Scan for the cell matching the given text and deliver its (x, y) coordinate at center. 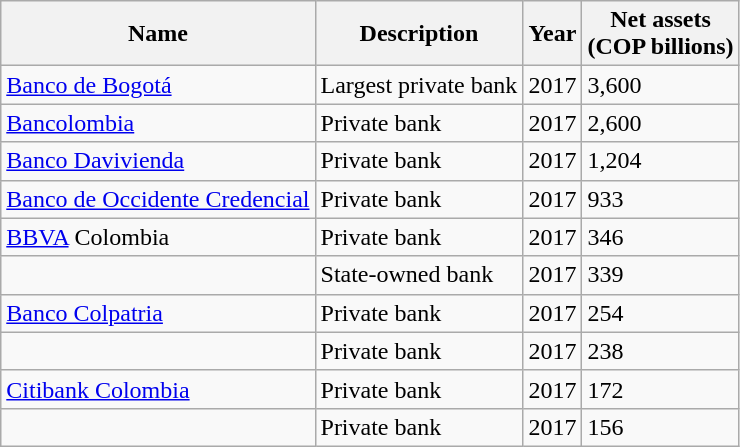
339 (660, 275)
Description (419, 34)
Largest private bank (419, 85)
Banco de Occidente Credencial (158, 199)
Banco Davivienda (158, 161)
3,600 (660, 85)
Banco Colpatria (158, 313)
238 (660, 351)
Citibank Colombia (158, 389)
BBVA Colombia (158, 237)
156 (660, 427)
Name (158, 34)
Bancolombia (158, 123)
1,204 (660, 161)
2,600 (660, 123)
346 (660, 237)
Banco de Bogotá (158, 85)
Year (552, 34)
254 (660, 313)
933 (660, 199)
State-owned bank (419, 275)
Net assets(COP billions) (660, 34)
172 (660, 389)
